For the text-containing cell, return its midpoint in (X, Y) coordinate format. 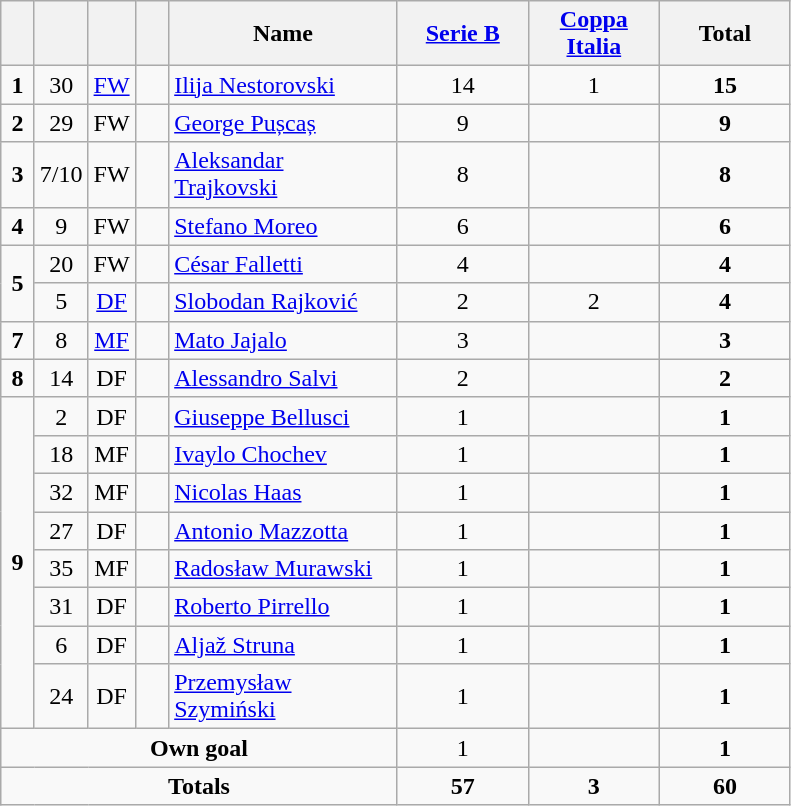
Name (284, 34)
Aleksandar Trajkovski (284, 174)
31 (61, 607)
Alessandro Salvi (284, 378)
Slobodan Rajković (284, 302)
Nicolas Haas (284, 492)
Ivaylo Chochev (284, 454)
Coppa Italia (594, 34)
20 (61, 264)
Total (724, 34)
35 (61, 569)
Ilija Nestorovski (284, 85)
Own goal (199, 748)
29 (61, 123)
César Falletti (284, 264)
7 (18, 340)
7/10 (61, 174)
Radosław Murawski (284, 569)
18 (61, 454)
60 (724, 786)
57 (462, 786)
30 (61, 85)
George Pușcaș (284, 123)
Mato Jajalo (284, 340)
Aljaž Struna (284, 645)
Stefano Moreo (284, 226)
Giuseppe Bellusci (284, 416)
Serie B (462, 34)
32 (61, 492)
24 (61, 696)
Przemysław Szymiński (284, 696)
Roberto Pirrello (284, 607)
Totals (199, 786)
27 (61, 531)
15 (724, 85)
Antonio Mazzotta (284, 531)
